Output the (X, Y) coordinate of the center of the cell containing the given text.  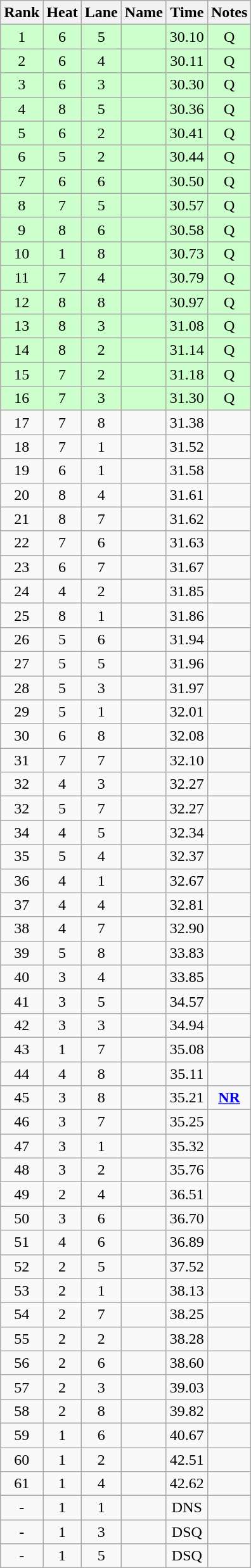
30.30 (186, 85)
30.79 (186, 277)
57 (22, 1387)
Rank (22, 13)
16 (22, 398)
52 (22, 1266)
32.10 (186, 760)
59 (22, 1435)
48 (22, 1170)
42 (22, 1025)
38.60 (186, 1363)
32.34 (186, 832)
53 (22, 1291)
10 (22, 253)
31.62 (186, 519)
60 (22, 1459)
39.03 (186, 1387)
30 (22, 736)
37 (22, 905)
30.11 (186, 61)
51 (22, 1242)
31.14 (186, 350)
35.21 (186, 1098)
39 (22, 953)
Time (186, 13)
32.01 (186, 712)
31 (22, 760)
30.73 (186, 253)
14 (22, 350)
32.08 (186, 736)
30.44 (186, 157)
13 (22, 326)
43 (22, 1049)
31.30 (186, 398)
31.08 (186, 326)
50 (22, 1218)
17 (22, 423)
31.18 (186, 374)
36.70 (186, 1218)
15 (22, 374)
11 (22, 277)
45 (22, 1098)
DNS (186, 1508)
38.28 (186, 1339)
31.86 (186, 615)
30.58 (186, 229)
18 (22, 447)
28 (22, 687)
36 (22, 881)
30.50 (186, 181)
31.96 (186, 663)
31.97 (186, 687)
30.41 (186, 133)
36.51 (186, 1194)
31.94 (186, 639)
55 (22, 1339)
25 (22, 615)
32.67 (186, 881)
56 (22, 1363)
31.38 (186, 423)
35.25 (186, 1122)
20 (22, 495)
34.94 (186, 1025)
30.36 (186, 109)
31.85 (186, 591)
Name (143, 13)
38.13 (186, 1291)
NR (229, 1098)
26 (22, 639)
Lane (101, 13)
32.90 (186, 929)
42.62 (186, 1484)
29 (22, 712)
40 (22, 977)
31.63 (186, 543)
34 (22, 832)
24 (22, 591)
40.67 (186, 1435)
34.57 (186, 1001)
44 (22, 1074)
35.11 (186, 1074)
38.25 (186, 1315)
30.10 (186, 37)
19 (22, 471)
35.32 (186, 1146)
31.61 (186, 495)
32.37 (186, 857)
46 (22, 1122)
31.58 (186, 471)
12 (22, 302)
36.89 (186, 1242)
33.85 (186, 977)
42.51 (186, 1459)
35.76 (186, 1170)
31.67 (186, 567)
35 (22, 857)
37.52 (186, 1266)
21 (22, 519)
35.08 (186, 1049)
9 (22, 229)
Notes (229, 13)
39.82 (186, 1411)
47 (22, 1146)
27 (22, 663)
49 (22, 1194)
41 (22, 1001)
31.52 (186, 447)
38 (22, 929)
32.81 (186, 905)
61 (22, 1484)
Heat (62, 13)
33.83 (186, 953)
23 (22, 567)
30.97 (186, 302)
30.57 (186, 205)
58 (22, 1411)
54 (22, 1315)
22 (22, 543)
